For the text-containing cell, return its midpoint in [x, y] coordinate format. 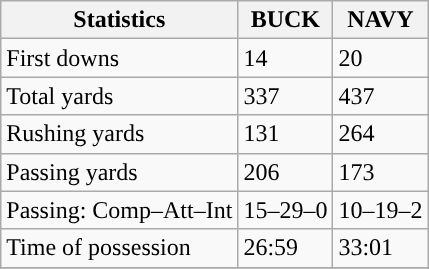
15–29–0 [286, 210]
BUCK [286, 20]
Passing: Comp–Att–Int [120, 210]
14 [286, 58]
264 [380, 134]
131 [286, 134]
Total yards [120, 96]
Rushing yards [120, 134]
Time of possession [120, 248]
NAVY [380, 20]
10–19–2 [380, 210]
First downs [120, 58]
33:01 [380, 248]
173 [380, 172]
437 [380, 96]
Statistics [120, 20]
20 [380, 58]
206 [286, 172]
Passing yards [120, 172]
337 [286, 96]
26:59 [286, 248]
